Detect which cell encompasses the target text, then output its [X, Y] center coordinate. 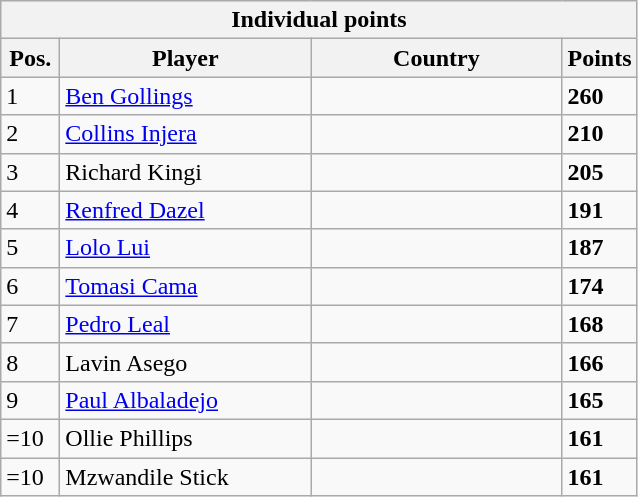
6 [30, 286]
Country [436, 58]
7 [30, 324]
Individual points [319, 20]
166 [600, 362]
8 [30, 362]
165 [600, 400]
9 [30, 400]
3 [30, 172]
Ollie Phillips [186, 438]
5 [30, 248]
Richard Kingi [186, 172]
Paul Albaladejo [186, 400]
Lavin Asego [186, 362]
205 [600, 172]
174 [600, 286]
260 [600, 96]
210 [600, 134]
Collins Injera [186, 134]
2 [30, 134]
4 [30, 210]
168 [600, 324]
Mzwandile Stick [186, 477]
Lolo Lui [186, 248]
Renfred Dazel [186, 210]
1 [30, 96]
Pedro Leal [186, 324]
Ben Gollings [186, 96]
Points [600, 58]
Player [186, 58]
191 [600, 210]
187 [600, 248]
Tomasi Cama [186, 286]
Pos. [30, 58]
